Identify which cell holds the provided text, then report its (x, y) central coordinate. 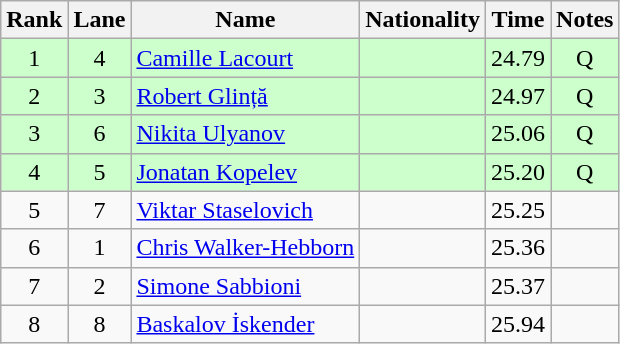
Simone Sabbioni (246, 286)
Baskalov İskender (246, 324)
24.79 (518, 58)
25.37 (518, 286)
Time (518, 20)
24.97 (518, 96)
Nikita Ulyanov (246, 134)
25.25 (518, 210)
Chris Walker-Hebborn (246, 248)
Viktar Staselovich (246, 210)
Notes (585, 20)
Name (246, 20)
25.20 (518, 172)
Robert Glință (246, 96)
25.94 (518, 324)
Jonatan Kopelev (246, 172)
25.36 (518, 248)
25.06 (518, 134)
Lane (100, 20)
Rank (34, 20)
Nationality (423, 20)
Camille Lacourt (246, 58)
